Scan for the cell matching the given text and deliver its [x, y] coordinate at center. 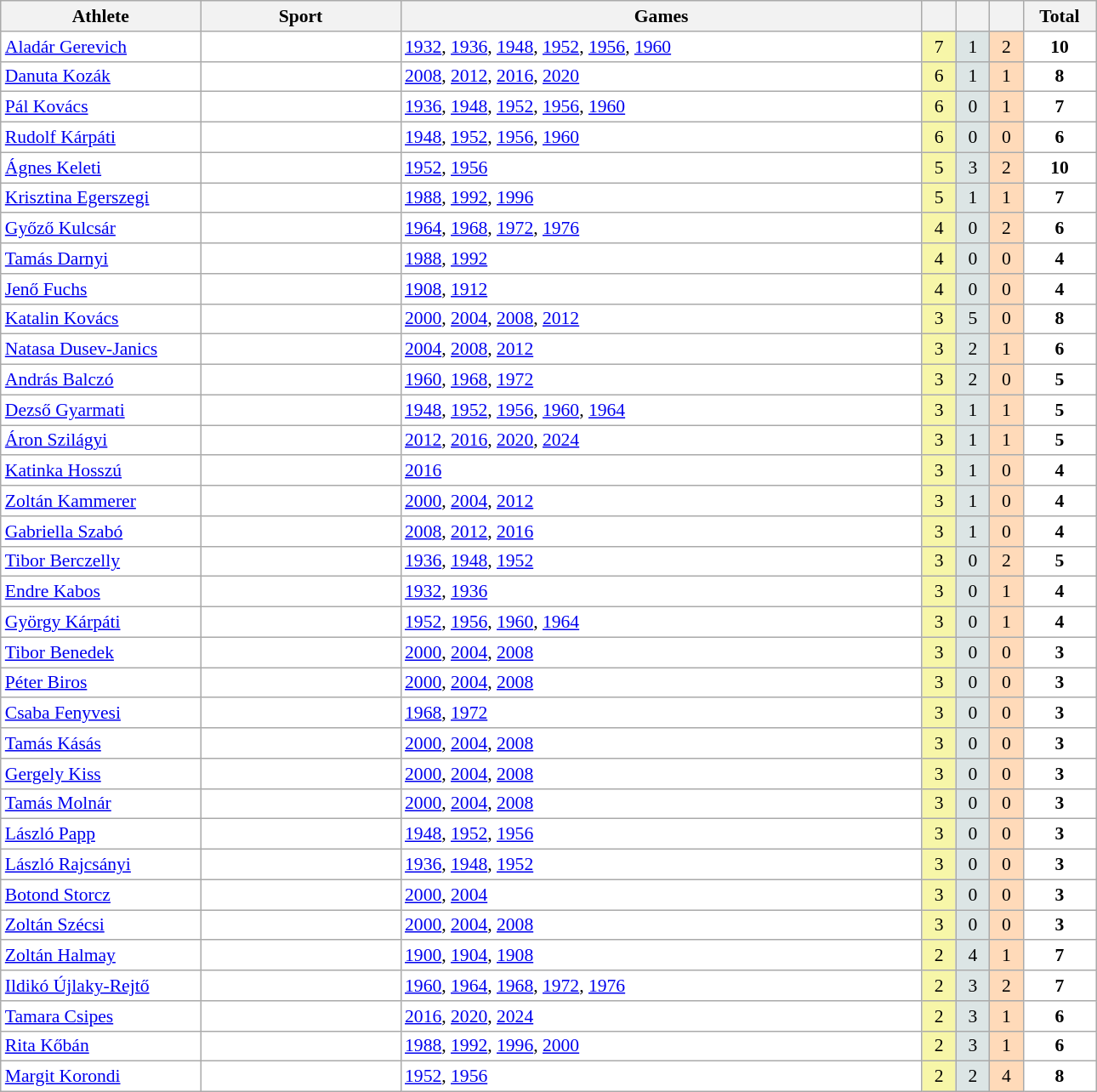
Danuta Kozák [100, 77]
2012, 2016, 2020, 2024 [662, 441]
Endre Kabos [100, 592]
Natasa Dusev-Janics [100, 350]
Margit Korondi [100, 1077]
Katinka Hosszú [100, 471]
2000, 2004, 2012 [662, 501]
András Balczó [100, 380]
2008, 2012, 2016 [662, 532]
Ágnes Keleti [100, 168]
1908, 1912 [662, 289]
Tibor Berczelly [100, 561]
Rudolf Kárpáti [100, 138]
1988, 1992, 1996, 2000 [662, 1046]
1960, 1964, 1968, 1972, 1976 [662, 986]
2000, 2004, 2008, 2012 [662, 319]
Zoltán Szécsi [100, 925]
Győző Kulcsár [100, 229]
1952, 1956, 1960, 1964 [662, 623]
Sport [301, 16]
Total [1060, 16]
1948, 1952, 1956 [662, 834]
Áron Szilágyi [100, 441]
2016 [662, 471]
2004, 2008, 2012 [662, 350]
1900, 1904, 1908 [662, 956]
Gergely Kiss [100, 774]
1936, 1948, 1952, 1956, 1960 [662, 107]
1968, 1972 [662, 714]
Rita Kőbán [100, 1046]
1932, 1936 [662, 592]
Tamás Molnár [100, 804]
1932, 1936, 1948, 1952, 1956, 1960 [662, 47]
Zoltán Kammerer [100, 501]
Tamás Darnyi [100, 259]
György Kárpáti [100, 623]
Krisztina Egerszegi [100, 198]
Ildikó Újlaky-Rejtő [100, 986]
Péter Biros [100, 683]
Tamás Kásás [100, 743]
Jenő Fuchs [100, 289]
Games [662, 16]
László Rajcsányi [100, 865]
Aladár Gerevich [100, 47]
1988, 1992, 1996 [662, 198]
Botond Storcz [100, 895]
2000, 2004 [662, 895]
Csaba Fenyvesi [100, 714]
1948, 1952, 1956, 1960 [662, 138]
Pál Kovács [100, 107]
Tamara Csipes [100, 1016]
Zoltán Halmay [100, 956]
Tibor Benedek [100, 652]
1960, 1968, 1972 [662, 380]
Gabriella Szabó [100, 532]
1988, 1992 [662, 259]
Katalin Kovács [100, 319]
1964, 1968, 1972, 1976 [662, 229]
2016, 2020, 2024 [662, 1016]
2008, 2012, 2016, 2020 [662, 77]
Athlete [100, 16]
1948, 1952, 1956, 1960, 1964 [662, 410]
Dezső Gyarmati [100, 410]
László Papp [100, 834]
